Determine the [x, y] coordinate at the center of the cell enclosing the given text.  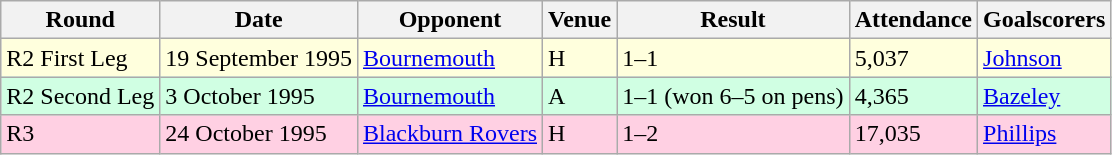
17,035 [913, 134]
Result [733, 20]
Venue [580, 20]
Johnson [1044, 58]
4,365 [913, 96]
Attendance [913, 20]
Goalscorers [1044, 20]
Round [80, 20]
Bazeley [1044, 96]
1–2 [733, 134]
Date [259, 20]
Opponent [450, 20]
A [580, 96]
3 October 1995 [259, 96]
R2 First Leg [80, 58]
1–1 [733, 58]
R3 [80, 134]
24 October 1995 [259, 134]
Blackburn Rovers [450, 134]
19 September 1995 [259, 58]
5,037 [913, 58]
1–1 (won 6–5 on pens) [733, 96]
R2 Second Leg [80, 96]
Phillips [1044, 134]
